Pinpoint the cell where the given text exists, returning its (X, Y) midpoint coordinate. 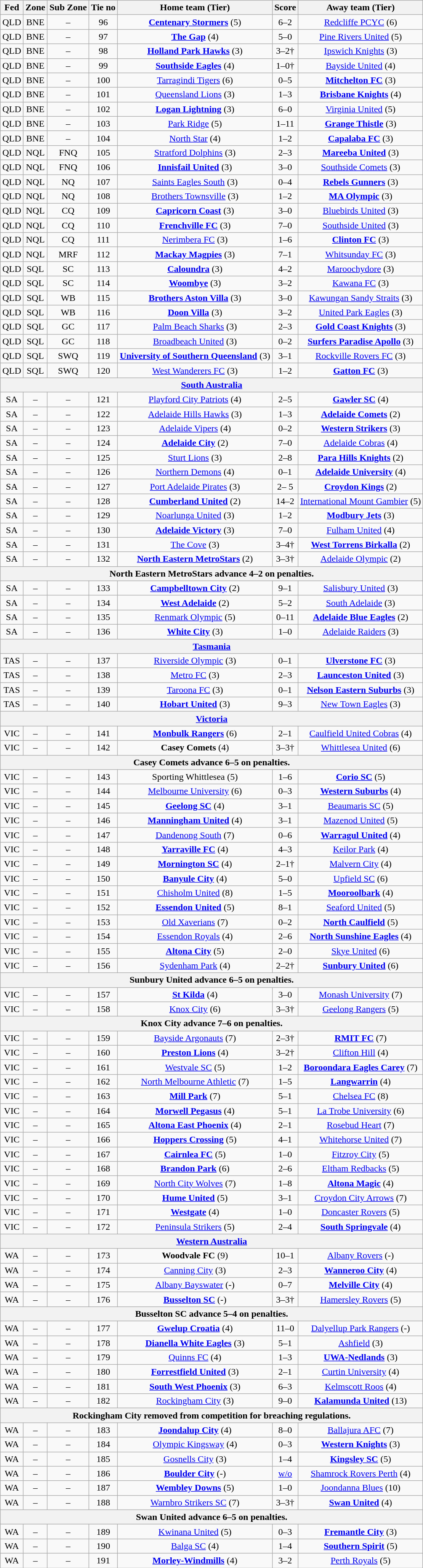
Knox City (6) (195, 1009)
Virginia United (5) (361, 109)
Keilor Park (4) (361, 849)
108 (103, 196)
Sporting Whittlesea (5) (195, 777)
161 (103, 1067)
Rosebud Heart (7) (361, 1125)
Corio SC (5) (361, 777)
Sturt Lions (3) (195, 458)
Seaford United (5) (361, 908)
127 (103, 487)
Southside United (3) (361, 225)
150 (103, 878)
Renmark Olympic (5) (195, 617)
2–1† (285, 864)
171 (103, 1212)
Southside Comets (3) (361, 167)
97 (103, 37)
0–4 (285, 182)
Broadbeach United (3) (195, 341)
Mornington SC (4) (195, 864)
152 (103, 908)
0–11 (285, 617)
Chelsea FC (8) (361, 1096)
Hoppers Crossing (5) (195, 1140)
129 (103, 516)
Centenary Stormers (5) (195, 22)
Westvale SC (5) (195, 1067)
8–1 (285, 908)
Adelaide Vipers (4) (195, 429)
Balga SC (4) (195, 1546)
Preston Lions (4) (195, 1052)
Quinns FC (4) (195, 1358)
Knox City advance 7–6 on penalties. (212, 1023)
Warnbro Strikers SC (7) (195, 1502)
Chisholm United (8) (195, 893)
2–2† (285, 966)
Modbury Jets (3) (361, 516)
Bayside United (4) (361, 66)
162 (103, 1081)
188 (103, 1502)
115 (103, 298)
143 (103, 777)
Logan Lightning (3) (195, 109)
Nelson Eastern Suburbs (3) (361, 690)
Para Hills Knights (2) (361, 458)
Adelaide University (4) (361, 472)
The Gap (4) (195, 37)
186 (103, 1473)
96 (103, 22)
160 (103, 1052)
4–1 (285, 1140)
North City Wolves (7) (195, 1183)
Mackay Magpies (3) (195, 254)
Doncaster Rovers (5) (361, 1212)
Campbelltown City (2) (195, 588)
Boulder City (-) (195, 1473)
Capricorn Coast (3) (195, 211)
Cumberland United (2) (195, 501)
Ipswich Knights (3) (361, 51)
116 (103, 312)
Beaumaris SC (5) (361, 806)
Busselton SC advance 5–4 on penalties. (212, 1314)
Port Adelaide Pirates (3) (195, 487)
Queensland Lions (3) (195, 95)
Innisfail United (3) (195, 167)
Ballajura AFC (7) (361, 1430)
Surfers Paradise Apollo (3) (361, 341)
121 (103, 399)
144 (103, 791)
123 (103, 429)
Kingsley SC (5) (361, 1459)
Noarlunga United (3) (195, 516)
101 (103, 95)
Southside Eagles (4) (195, 66)
145 (103, 806)
148 (103, 849)
Adelaide Comets (2) (361, 414)
Langwarrin (4) (361, 1081)
189 (103, 1531)
Grange Thistle (3) (361, 124)
99 (103, 66)
167 (103, 1154)
Bayside Argonauts (7) (195, 1038)
Sydenham Park (4) (195, 966)
3–4† (285, 545)
Kawungan Sandy Straits (3) (361, 298)
147 (103, 835)
Gold Coast Knights (3) (361, 327)
Yarraville FC (4) (195, 849)
133 (103, 588)
Whittlesea United (6) (361, 748)
Albany Rovers (-) (361, 1256)
Morwell Pegasus (4) (195, 1111)
Monash University (7) (361, 994)
6–3 (285, 1386)
Swan United advance 6–5 on penalties. (212, 1517)
Metro FC (3) (195, 675)
11–0 (285, 1328)
Skye United (6) (361, 951)
Mooroolbark (4) (361, 893)
Upfield SC (6) (361, 878)
184 (103, 1444)
Joondanna Blues (10) (361, 1488)
Altona Magic (4) (361, 1183)
134 (103, 602)
138 (103, 675)
Essendon United (5) (195, 908)
Whitehorse United (7) (361, 1140)
7–1 (285, 254)
169 (103, 1183)
174 (103, 1270)
1–11 (285, 124)
Score (285, 8)
Canning City (3) (195, 1270)
University of Southern Queensland (3) (195, 356)
Hobart United (3) (195, 704)
Brandon Park (6) (195, 1169)
124 (103, 443)
Woodvale FC (9) (195, 1256)
Park Ridge (5) (195, 124)
w/o (285, 1473)
Fremantle City (3) (361, 1531)
100 (103, 80)
191 (103, 1560)
98 (103, 51)
170 (103, 1198)
146 (103, 820)
Tarragindi Tigers (6) (195, 80)
Morley-Windmills (4) (195, 1560)
Gawler SC (4) (361, 399)
173 (103, 1256)
114 (103, 283)
135 (103, 617)
180 (103, 1372)
Ashfield (3) (361, 1343)
179 (103, 1358)
Launceston United (3) (361, 675)
Altona East Phoenix (4) (195, 1125)
Mazenod United (5) (361, 820)
West Adelaide (2) (195, 602)
Doon Villa (3) (195, 312)
Home team (Tier) (195, 8)
113 (103, 269)
Riverside Olympic (3) (195, 661)
North Melbourne Athletic (7) (195, 1081)
6–0 (285, 109)
6–2 (285, 22)
172 (103, 1227)
105 (103, 153)
0–5 (285, 80)
Kwinana United (5) (195, 1531)
175 (103, 1285)
164 (103, 1111)
14–2 (285, 501)
Sub Zone (68, 8)
168 (103, 1169)
112 (103, 254)
9–1 (285, 588)
183 (103, 1430)
Hamersley Rovers (5) (361, 1299)
Curtin University (4) (361, 1372)
Palm Beach Sharks (3) (195, 327)
Mareeba United (3) (361, 153)
119 (103, 356)
137 (103, 661)
Caloundra (3) (195, 269)
Salisbury United (3) (361, 588)
Altona City (5) (195, 951)
Olympic Kingsway (4) (195, 1444)
Redcliffe PCYC (6) (361, 22)
130 (103, 530)
North Caulfield (5) (361, 922)
Brothers Aston Villa (3) (195, 298)
163 (103, 1096)
118 (103, 341)
Adelaide Raiders (3) (361, 631)
107 (103, 182)
White City (3) (195, 631)
Zone (35, 8)
1–0† (285, 66)
Melbourne University (6) (195, 791)
111 (103, 240)
UWA-Nedlands (3) (361, 1358)
Melville City (4) (361, 1285)
Away team (Tier) (361, 8)
177 (103, 1328)
Western Suburbs (4) (361, 791)
131 (103, 545)
MRF (68, 254)
Pine Rivers United (5) (361, 37)
142 (103, 748)
4–3 (285, 849)
Joondalup City (4) (195, 1430)
109 (103, 211)
Sunbury United (6) (361, 966)
178 (103, 1343)
Tasmania (212, 646)
North Eastern MetroStars (2) (195, 559)
Wembley Downs (5) (195, 1488)
2– 5 (285, 487)
Mitchelton FC (3) (361, 80)
Essendon Royals (4) (195, 937)
Southern Spirit (5) (361, 1546)
149 (103, 864)
Bluebirds United (3) (361, 211)
Gwelup Croatia (4) (195, 1328)
0–7 (285, 1285)
Manningham United (4) (195, 820)
132 (103, 559)
Rockville Rovers FC (3) (361, 356)
2–4 (285, 1227)
Sunbury United advance 6–5 on penalties. (212, 980)
2–0 (285, 951)
Brothers Townsville (3) (195, 196)
South Springvale (4) (361, 1227)
Adelaide Hills Hawks (3) (195, 414)
West Torrens Birkalla (2) (361, 545)
151 (103, 893)
185 (103, 1459)
120 (103, 370)
2–5 (285, 399)
North Star (4) (195, 138)
Boroondara Eagles Carey (7) (361, 1067)
Frenchville FC (3) (195, 225)
North Sunshine Eagles (4) (361, 937)
Mill Park (7) (195, 1096)
Rockingham City removed from competition for breaching regulations. (212, 1415)
Eltham Redbacks (5) (361, 1169)
9–3 (285, 704)
Adelaide Victory (3) (195, 530)
159 (103, 1038)
Northern Demons (4) (195, 472)
Cairnlea FC (5) (195, 1154)
Westgate (4) (195, 1212)
La Trobe University (6) (361, 1111)
10–1 (285, 1256)
St Kilda (4) (195, 994)
Adelaide City (2) (195, 443)
126 (103, 472)
Adelaide Olympic (2) (361, 559)
Gatton FC (3) (361, 370)
Caulfield United Cobras (4) (361, 733)
4–2 (285, 269)
Western Australia (212, 1241)
Busselton SC (-) (195, 1299)
Casey Comets (4) (195, 748)
Forrestfield United (3) (195, 1372)
9–0 (285, 1401)
Woombye (3) (195, 283)
Wanneroo City (4) (361, 1270)
153 (103, 922)
125 (103, 458)
128 (103, 501)
Fulham United (4) (361, 530)
Clinton FC (3) (361, 240)
1–8 (285, 1183)
Casey Comets advance 6–5 on penalties. (212, 762)
New Town Eagles (3) (361, 704)
Hume United (5) (195, 1198)
Peninsula Strikers (5) (195, 1227)
136 (103, 631)
Clifton Hill (4) (361, 1052)
Malvern City (4) (361, 864)
155 (103, 951)
5–2 (285, 602)
Western Knights (3) (361, 1444)
West Wanderers FC (3) (195, 370)
Swan United (4) (361, 1502)
United Park Eagles (3) (361, 312)
181 (103, 1386)
156 (103, 966)
International Mount Gambier (5) (361, 501)
141 (103, 733)
RMIT FC (7) (361, 1038)
Taroona FC (3) (195, 690)
140 (103, 704)
166 (103, 1140)
Holland Park Hawks (3) (195, 51)
Nerimbera FC (3) (195, 240)
Dianella White Eagles (3) (195, 1343)
Ulverstone FC (3) (361, 661)
158 (103, 1009)
Stratford Dolphins (3) (195, 153)
Croydon City Arrows (7) (361, 1198)
176 (103, 1299)
Saints Eagles South (3) (195, 182)
2–8 (285, 458)
Tie no (103, 8)
South Adelaide (3) (361, 602)
Fitzroy City (5) (361, 1154)
Dandenong South (7) (195, 835)
165 (103, 1125)
Shamrock Rovers Perth (4) (361, 1473)
Dalyellup Park Rangers (-) (361, 1328)
117 (103, 327)
122 (103, 414)
103 (103, 124)
North Eastern MetroStars advance 4–2 on penalties. (212, 574)
Fed (12, 8)
Warragul United (4) (361, 835)
102 (103, 109)
Geelong SC (4) (195, 806)
2–3† (285, 1038)
Gosnells City (3) (195, 1459)
Adelaide Cobras (4) (361, 443)
Kalamunda United (13) (361, 1401)
104 (103, 138)
The Cove (3) (195, 545)
157 (103, 994)
106 (103, 167)
182 (103, 1401)
Perth Royals (5) (361, 1560)
187 (103, 1488)
Old Xaverians (7) (195, 922)
Brisbane Knights (4) (361, 95)
Adelaide Blue Eagles (2) (361, 617)
139 (103, 690)
Western Strikers (3) (361, 429)
8–0 (285, 1430)
Croydon Kings (2) (361, 487)
Kawana FC (3) (361, 283)
Maroochydore (3) (361, 269)
Rockingham City (3) (195, 1401)
Kelmscott Roos (4) (361, 1386)
South Australia (212, 385)
Whitsunday FC (3) (361, 254)
Monbulk Rangers (6) (195, 733)
South West Phoenix (3) (195, 1386)
0–6 (285, 835)
154 (103, 937)
MA Olympic (3) (361, 196)
Banyule City (4) (195, 878)
Albany Bayswater (-) (195, 1285)
Rebels Gunners (3) (361, 182)
Geelong Rangers (5) (361, 1009)
110 (103, 225)
Victoria (212, 719)
Capalaba FC (3) (361, 138)
Playford City Patriots (4) (195, 399)
190 (103, 1546)
